Identify which cell holds the provided text, then report its (x, y) central coordinate. 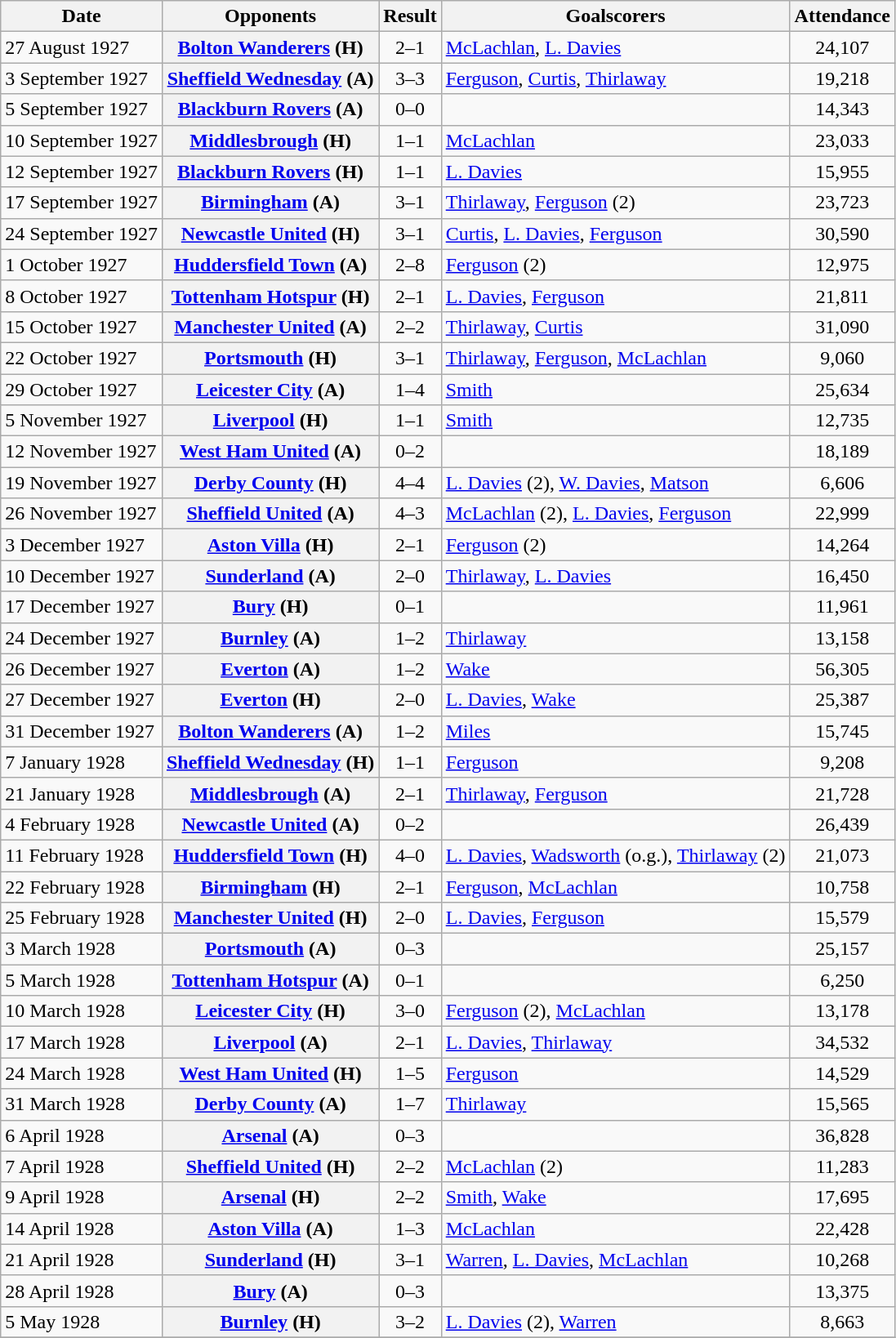
Ferguson, Curtis, Thirlaway (616, 78)
24 September 1927 (82, 234)
25 February 1928 (82, 918)
10,268 (842, 1260)
14 April 1928 (82, 1229)
L. Davies, Thirlaway (616, 1042)
24,107 (842, 47)
0–0 (410, 109)
Bolton Wanderers (H) (270, 47)
15,955 (842, 172)
Manchester United (H) (270, 918)
3 September 1927 (82, 78)
Thirlaway, Ferguson (616, 793)
1 October 1927 (82, 265)
Goalscorers (616, 16)
Newcastle United (A) (270, 824)
22 October 1927 (82, 358)
Leicester City (H) (270, 1011)
Miles (616, 731)
5 November 1927 (82, 421)
L. Davies (2), W. Davies, Matson (616, 483)
3–2 (410, 1322)
27 August 1927 (82, 47)
31 March 1928 (82, 1104)
Tottenham Hotspur (A) (270, 980)
17 September 1927 (82, 203)
6,250 (842, 980)
Sunderland (H) (270, 1260)
L. Davies (616, 172)
Curtis, L. Davies, Ferguson (616, 234)
L. Davies, Wadsworth (o.g.), Thirlaway (2) (616, 855)
25,634 (842, 390)
12,735 (842, 421)
Arsenal (A) (270, 1135)
Aston Villa (A) (270, 1229)
36,828 (842, 1135)
Manchester United (A) (270, 327)
Sheffield Wednesday (A) (270, 78)
12 November 1927 (82, 452)
5 March 1928 (82, 980)
Sheffield United (A) (270, 514)
Smith, Wake (616, 1198)
15,579 (842, 918)
Wake (616, 669)
31 December 1927 (82, 731)
2–8 (410, 265)
12 September 1927 (82, 172)
28 April 1928 (82, 1291)
23,723 (842, 203)
19,218 (842, 78)
Derby County (H) (270, 483)
10 September 1927 (82, 140)
Birmingham (H) (270, 886)
9,208 (842, 762)
Birmingham (A) (270, 203)
24 March 1928 (82, 1073)
Blackburn Rovers (H) (270, 172)
26 December 1927 (82, 669)
L. Davies, Wake (616, 700)
1–4 (410, 390)
McLachlan, L. Davies (616, 47)
West Ham United (H) (270, 1073)
McLachlan (2), L. Davies, Ferguson (616, 514)
Result (410, 16)
17 March 1928 (82, 1042)
15,565 (842, 1104)
Portsmouth (A) (270, 949)
Sheffield Wednesday (H) (270, 762)
13,178 (842, 1011)
6 April 1928 (82, 1135)
Everton (A) (270, 669)
5 September 1927 (82, 109)
5 May 1928 (82, 1322)
21 January 1928 (82, 793)
14,343 (842, 109)
21,728 (842, 793)
34,532 (842, 1042)
Opponents (270, 16)
Burnley (A) (270, 638)
22,999 (842, 514)
Everton (H) (270, 700)
4–3 (410, 514)
1–3 (410, 1229)
14,264 (842, 545)
27 December 1927 (82, 700)
Date (82, 16)
Bury (H) (270, 607)
Sunderland (A) (270, 576)
1–7 (410, 1104)
Bury (A) (270, 1291)
24 December 1927 (82, 638)
Sheffield United (H) (270, 1166)
Ferguson (2), McLachlan (616, 1011)
Tottenham Hotspur (H) (270, 296)
18,189 (842, 452)
Warren, L. Davies, McLachlan (616, 1260)
6,606 (842, 483)
Middlesbrough (H) (270, 140)
10 March 1928 (82, 1011)
26,439 (842, 824)
21,073 (842, 855)
3–0 (410, 1011)
13,375 (842, 1291)
Portsmouth (H) (270, 358)
21,811 (842, 296)
11,961 (842, 607)
11,283 (842, 1166)
4–4 (410, 483)
56,305 (842, 669)
Newcastle United (H) (270, 234)
23,033 (842, 140)
Ferguson, McLachlan (616, 886)
Thirlaway, Ferguson (2) (616, 203)
9,060 (842, 358)
15 October 1927 (82, 327)
21 April 1928 (82, 1260)
3 December 1927 (82, 545)
Huddersfield Town (H) (270, 855)
22,428 (842, 1229)
10 December 1927 (82, 576)
9 April 1928 (82, 1198)
8,663 (842, 1322)
3–3 (410, 78)
L. Davies (2), Warren (616, 1322)
8 October 1927 (82, 296)
31,090 (842, 327)
7 January 1928 (82, 762)
Thirlaway, L. Davies (616, 576)
14,529 (842, 1073)
12,975 (842, 265)
Blackburn Rovers (A) (270, 109)
Derby County (A) (270, 1104)
7 April 1928 (82, 1166)
Attendance (842, 16)
17 December 1927 (82, 607)
11 February 1928 (82, 855)
17,695 (842, 1198)
3 March 1928 (82, 949)
Arsenal (H) (270, 1198)
29 October 1927 (82, 390)
13,158 (842, 638)
Thirlaway, Ferguson, McLachlan (616, 358)
25,157 (842, 949)
26 November 1927 (82, 514)
16,450 (842, 576)
Middlesbrough (A) (270, 793)
4 February 1928 (82, 824)
25,387 (842, 700)
10,758 (842, 886)
4–0 (410, 855)
15,745 (842, 731)
McLachlan (2) (616, 1166)
Liverpool (A) (270, 1042)
Aston Villa (H) (270, 545)
Burnley (H) (270, 1322)
19 November 1927 (82, 483)
22 February 1928 (82, 886)
Liverpool (H) (270, 421)
Huddersfield Town (A) (270, 265)
1–5 (410, 1073)
Leicester City (A) (270, 390)
Thirlaway, Curtis (616, 327)
30,590 (842, 234)
West Ham United (A) (270, 452)
Bolton Wanderers (A) (270, 731)
